Locate the cell with the specified text and output its [X, Y] center coordinate. 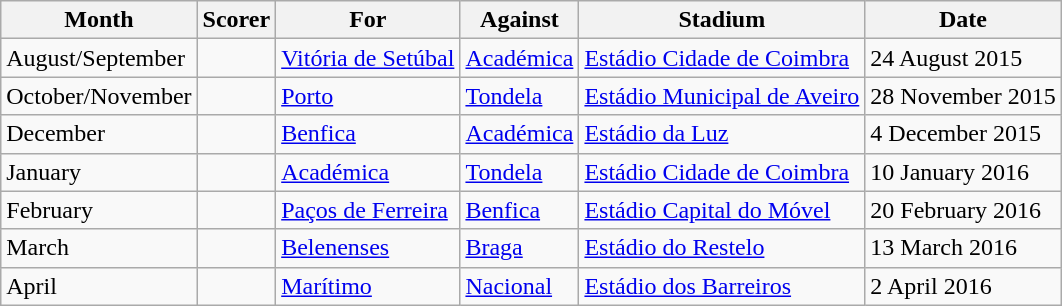
4 December 2015 [963, 134]
Porto [368, 96]
Estádio dos Barreiros [722, 286]
Marítimo [368, 286]
Estádio do Restelo [722, 248]
August/September [99, 58]
13 March 2016 [963, 248]
Scorer [236, 20]
Estádio Municipal de Aveiro [722, 96]
December [99, 134]
Paços de Ferreira [368, 210]
October/November [99, 96]
Date [963, 20]
Stadium [722, 20]
Vitória de Setúbal [368, 58]
January [99, 172]
Estádio Capital do Móvel [722, 210]
For [368, 20]
2 April 2016 [963, 286]
March [99, 248]
Month [99, 20]
24 August 2015 [963, 58]
20 February 2016 [963, 210]
10 January 2016 [963, 172]
Nacional [520, 286]
Belenenses [368, 248]
Estádio da Luz [722, 134]
28 November 2015 [963, 96]
April [99, 286]
February [99, 210]
Braga [520, 248]
Against [520, 20]
